Locate the cell with the specified text and output its [X, Y] center coordinate. 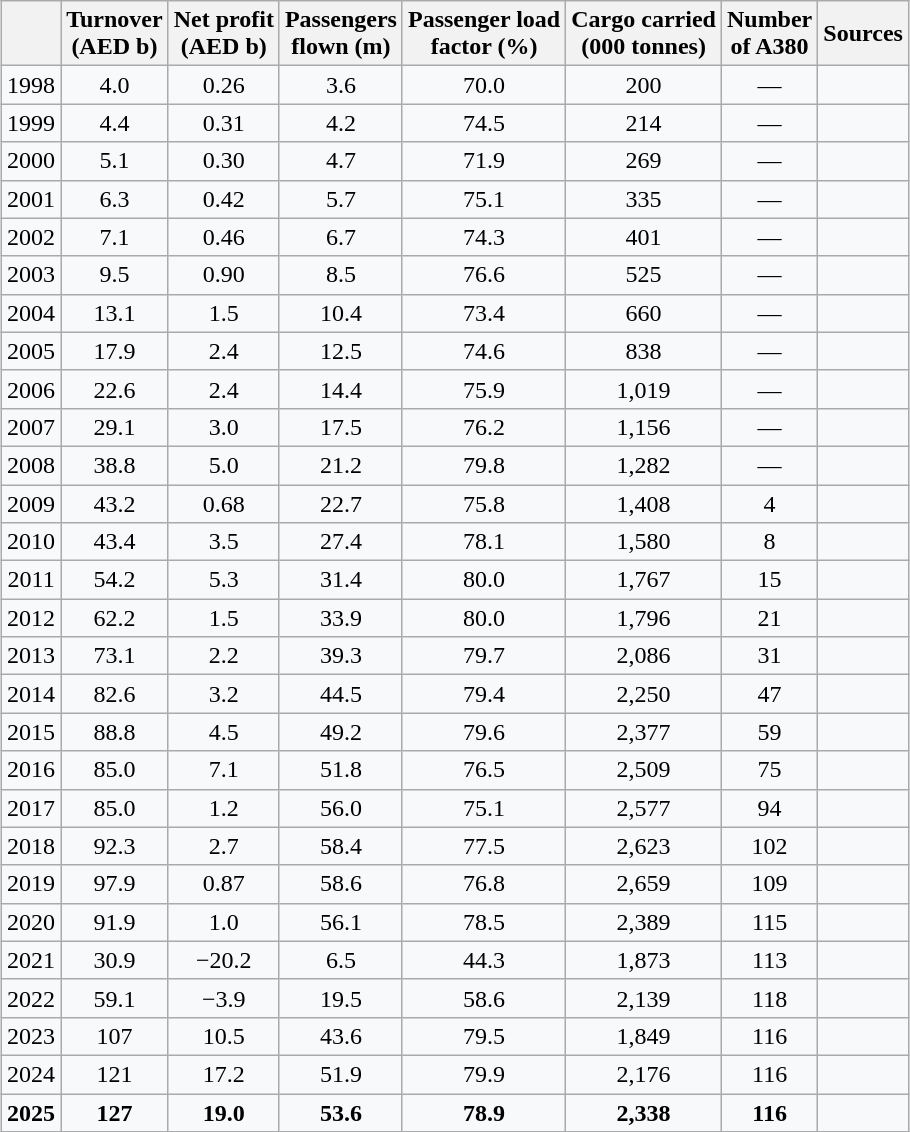
78.5 [484, 922]
2022 [32, 998]
38.8 [115, 465]
1.0 [224, 922]
75.9 [484, 389]
2000 [32, 161]
0.31 [224, 123]
2.7 [224, 846]
33.9 [340, 618]
74.6 [484, 351]
59.1 [115, 998]
2019 [32, 884]
51.8 [340, 770]
4.0 [115, 85]
6.5 [340, 960]
76.8 [484, 884]
44.3 [484, 960]
Passenger loadfactor (%) [484, 34]
31.4 [340, 580]
73.1 [115, 656]
3.5 [224, 542]
14.4 [340, 389]
2020 [32, 922]
15 [769, 580]
76.5 [484, 770]
Sources [864, 34]
Numberof A380 [769, 34]
82.6 [115, 694]
2,389 [644, 922]
2011 [32, 580]
2015 [32, 732]
94 [769, 808]
2006 [32, 389]
4 [769, 503]
8.5 [340, 275]
78.9 [484, 1113]
838 [644, 351]
53.6 [340, 1113]
Passengersflown (m) [340, 34]
2,377 [644, 732]
4.2 [340, 123]
27.4 [340, 542]
6.3 [115, 199]
1,796 [644, 618]
70.0 [484, 85]
Turnover(AED b) [115, 34]
17.5 [340, 427]
1,580 [644, 542]
1,767 [644, 580]
2004 [32, 313]
0.87 [224, 884]
58.4 [340, 846]
−20.2 [224, 960]
5.1 [115, 161]
5.0 [224, 465]
44.5 [340, 694]
2,659 [644, 884]
401 [644, 237]
200 [644, 85]
2,338 [644, 1113]
31 [769, 656]
214 [644, 123]
2025 [32, 1113]
21.2 [340, 465]
2008 [32, 465]
2,577 [644, 808]
39.3 [340, 656]
73.4 [484, 313]
1,156 [644, 427]
107 [115, 1036]
12.5 [340, 351]
2.2 [224, 656]
21 [769, 618]
2021 [32, 960]
79.6 [484, 732]
102 [769, 846]
56.1 [340, 922]
71.9 [484, 161]
1,282 [644, 465]
525 [644, 275]
2009 [32, 503]
13.1 [115, 313]
9.5 [115, 275]
1,849 [644, 1036]
335 [644, 199]
Net profit(AED b) [224, 34]
2018 [32, 846]
2,139 [644, 998]
2007 [32, 427]
1998 [32, 85]
0.68 [224, 503]
43.2 [115, 503]
109 [769, 884]
97.9 [115, 884]
74.5 [484, 123]
115 [769, 922]
1,873 [644, 960]
3.2 [224, 694]
4.7 [340, 161]
1,408 [644, 503]
92.3 [115, 846]
76.6 [484, 275]
2003 [32, 275]
79.8 [484, 465]
88.8 [115, 732]
2,623 [644, 846]
76.2 [484, 427]
56.0 [340, 808]
2,086 [644, 656]
2010 [32, 542]
3.6 [340, 85]
5.7 [340, 199]
2017 [32, 808]
0.90 [224, 275]
127 [115, 1113]
22.7 [340, 503]
49.2 [340, 732]
74.3 [484, 237]
3.0 [224, 427]
79.5 [484, 1036]
2014 [32, 694]
2024 [32, 1074]
78.1 [484, 542]
Cargo carried(000 tonnes) [644, 34]
2016 [32, 770]
0.46 [224, 237]
2,509 [644, 770]
113 [769, 960]
10.4 [340, 313]
75 [769, 770]
1.2 [224, 808]
−3.9 [224, 998]
43.6 [340, 1036]
8 [769, 542]
2012 [32, 618]
0.26 [224, 85]
47 [769, 694]
5.3 [224, 580]
29.1 [115, 427]
79.4 [484, 694]
2005 [32, 351]
2001 [32, 199]
62.2 [115, 618]
79.9 [484, 1074]
19.5 [340, 998]
75.8 [484, 503]
0.42 [224, 199]
59 [769, 732]
17.2 [224, 1074]
2,250 [644, 694]
660 [644, 313]
91.9 [115, 922]
118 [769, 998]
4.5 [224, 732]
19.0 [224, 1113]
1999 [32, 123]
269 [644, 161]
54.2 [115, 580]
30.9 [115, 960]
2002 [32, 237]
0.30 [224, 161]
79.7 [484, 656]
121 [115, 1074]
10.5 [224, 1036]
2013 [32, 656]
2023 [32, 1036]
2,176 [644, 1074]
22.6 [115, 389]
17.9 [115, 351]
51.9 [340, 1074]
43.4 [115, 542]
4.4 [115, 123]
77.5 [484, 846]
1,019 [644, 389]
6.7 [340, 237]
